From the cell containing the given text, extract its center point as [x, y] coordinate. 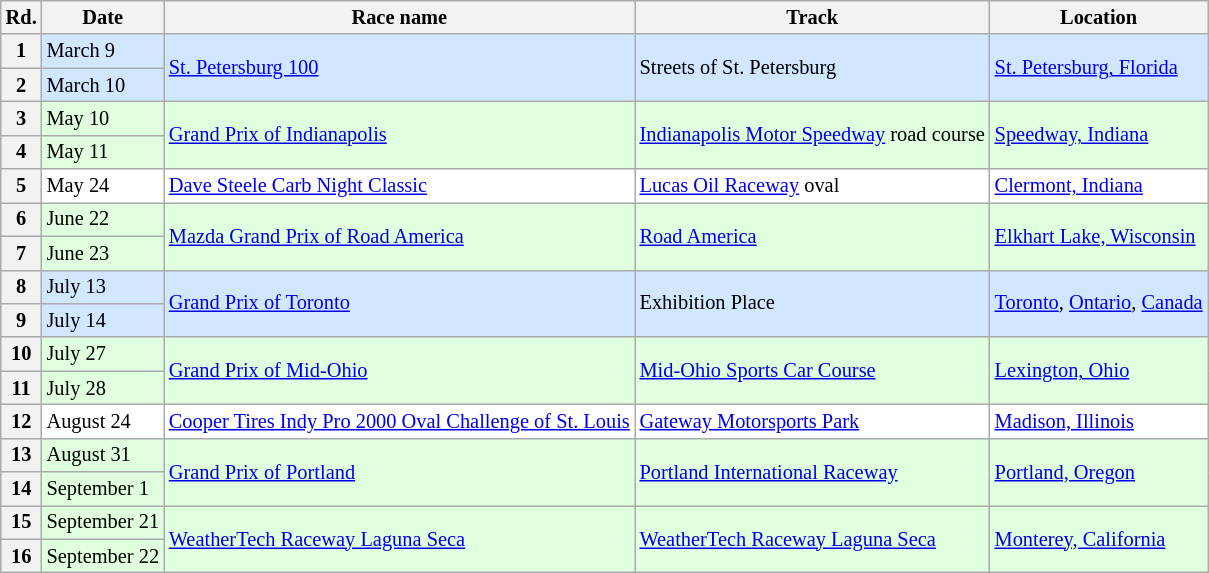
June 23 [103, 253]
Location [1099, 17]
Portland International Raceway [812, 472]
Grand Prix of Toronto [400, 304]
Date [103, 17]
September 22 [103, 556]
July 28 [103, 388]
Gateway Motorsports Park [812, 421]
September 21 [103, 522]
March 9 [103, 51]
Clermont, Indiana [1099, 186]
13 [22, 455]
May 11 [103, 152]
June 22 [103, 219]
Streets of St. Petersburg [812, 68]
2 [22, 85]
Rd. [22, 17]
Portland, Oregon [1099, 472]
Madison, Illinois [1099, 421]
Mazda Grand Prix of Road America [400, 236]
Grand Prix of Portland [400, 472]
6 [22, 219]
Grand Prix of Indianapolis [400, 134]
Track [812, 17]
Mid-Ohio Sports Car Course [812, 370]
1 [22, 51]
Elkhart Lake, Wisconsin [1099, 236]
St. Petersburg, Florida [1099, 68]
July 13 [103, 287]
July 14 [103, 320]
Grand Prix of Mid-Ohio [400, 370]
August 24 [103, 421]
Monterey, California [1099, 538]
Speedway, Indiana [1099, 134]
May 24 [103, 186]
Dave Steele Carb Night Classic [400, 186]
8 [22, 287]
5 [22, 186]
10 [22, 354]
Lucas Oil Raceway oval [812, 186]
14 [22, 489]
August 31 [103, 455]
St. Petersburg 100 [400, 68]
July 27 [103, 354]
March 10 [103, 85]
Cooper Tires Indy Pro 2000 Oval Challenge of St. Louis [400, 421]
7 [22, 253]
11 [22, 388]
12 [22, 421]
4 [22, 152]
Lexington, Ohio [1099, 370]
Exhibition Place [812, 304]
September 1 [103, 489]
Toronto, Ontario, Canada [1099, 304]
Road America [812, 236]
May 10 [103, 118]
Indianapolis Motor Speedway road course [812, 134]
15 [22, 522]
3 [22, 118]
9 [22, 320]
Race name [400, 17]
16 [22, 556]
